Find where the given text appears and provide that cell's center as [X, Y] coordinate. 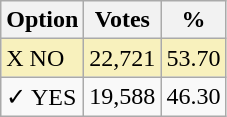
Votes [122, 20]
19,588 [122, 97]
Option [42, 20]
53.70 [194, 58]
✓ YES [42, 97]
X NO [42, 58]
46.30 [194, 97]
22,721 [122, 58]
% [194, 20]
